Determine the [x, y] coordinate at the center of the cell enclosing the given text.  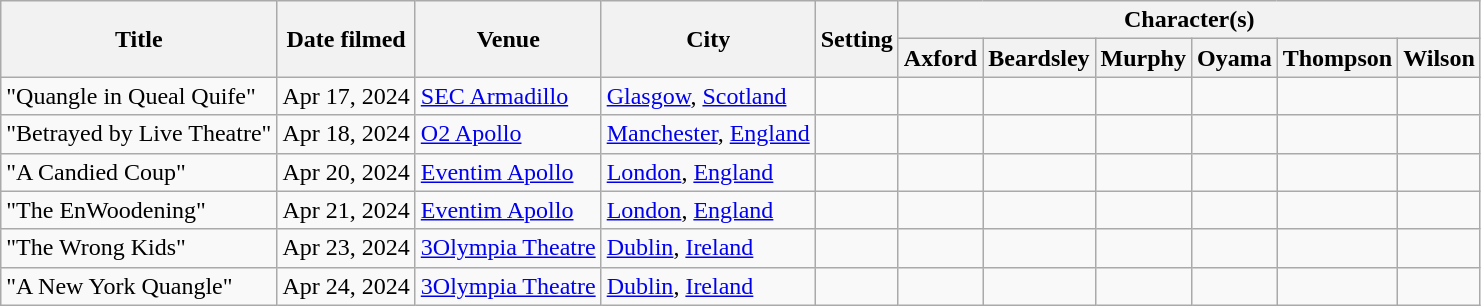
Axford [940, 58]
"The EnWoodening" [139, 210]
SEC Armadillo [508, 96]
Apr 17, 2024 [346, 96]
Murphy [1143, 58]
Apr 24, 2024 [346, 286]
Apr 21, 2024 [346, 210]
"Betrayed by Live Theatre" [139, 134]
Date filmed [346, 39]
Title [139, 39]
Apr 20, 2024 [346, 172]
Oyama [1234, 58]
Character(s) [1189, 20]
"Quangle in Queal Quife" [139, 96]
City [708, 39]
"A New York Quangle" [139, 286]
O2 Apollo [508, 134]
Setting [856, 39]
Manchester, England [708, 134]
"The Wrong Kids" [139, 248]
Beardsley [1039, 58]
"A Candied Coup" [139, 172]
Wilson [1440, 58]
Thompson [1337, 58]
Glasgow, Scotland [708, 96]
Apr 23, 2024 [346, 248]
Apr 18, 2024 [346, 134]
Venue [508, 39]
